Detect which cell encompasses the target text, then output its [x, y] center coordinate. 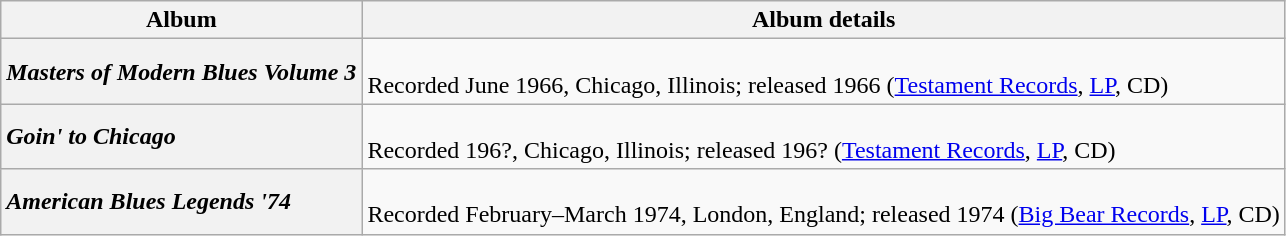
Album details [824, 20]
Masters of Modern Blues Volume 3 [182, 72]
Recorded February–March 1974, London, England; released 1974 (Big Bear Records, LP, CD) [824, 202]
Recorded 196?, Chicago, Illinois; released 196? (Testament Records, LP, CD) [824, 136]
Recorded June 1966, Chicago, Illinois; released 1966 (Testament Records, LP, CD) [824, 72]
American Blues Legends '74 [182, 202]
Album [182, 20]
Goin' to Chicago [182, 136]
